Identify which cell holds the provided text, then report its [x, y] central coordinate. 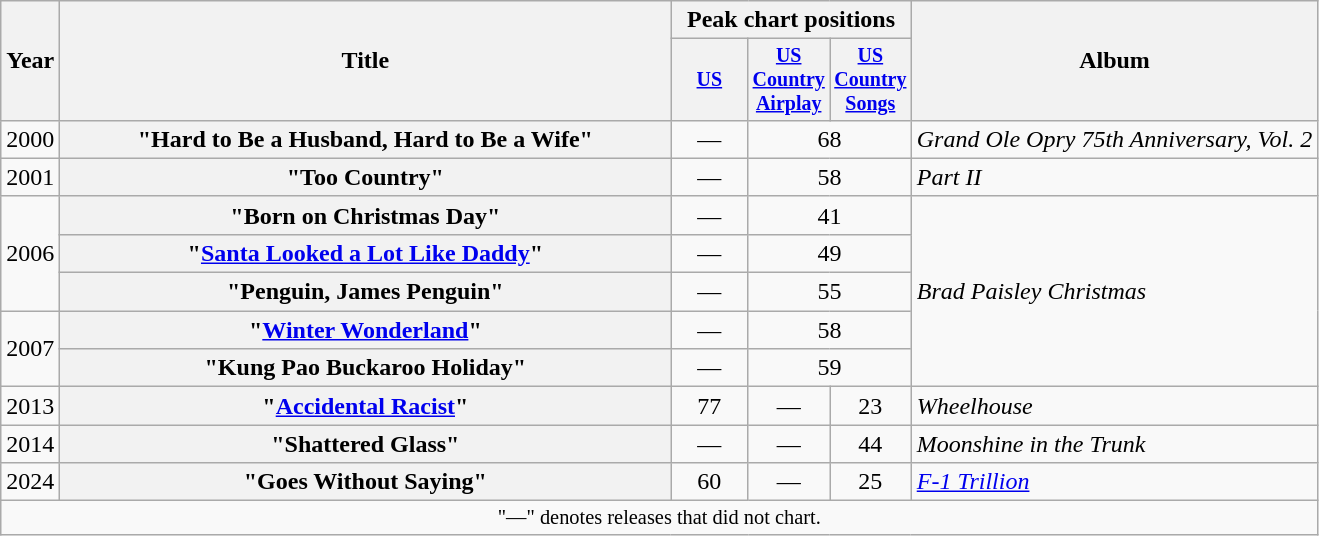
US [710, 80]
"Accidental Racist" [366, 406]
Part II [1114, 177]
2007 [30, 349]
Peak chart positions [791, 20]
2001 [30, 177]
US Country Songs [871, 80]
"Goes Without Saying" [366, 482]
2006 [30, 253]
2024 [30, 482]
59 [830, 368]
Year [30, 61]
49 [830, 253]
"Born on Christmas Day" [366, 215]
"Hard to Be a Husband, Hard to Be a Wife" [366, 139]
Title [366, 61]
77 [710, 406]
F-1 Trillion [1114, 482]
44 [871, 444]
Album [1114, 61]
60 [710, 482]
Moonshine in the Trunk [1114, 444]
Grand Ole Opry 75th Anniversary, Vol. 2 [1114, 139]
2013 [30, 406]
"Winter Wonderland" [366, 330]
"—" denotes releases that did not chart. [660, 518]
2000 [30, 139]
"Penguin, James Penguin" [366, 292]
"Kung Pao Buckaroo Holiday" [366, 368]
Wheelhouse [1114, 406]
55 [830, 292]
25 [871, 482]
68 [830, 139]
US Country Airplay [789, 80]
"Santa Looked a Lot Like Daddy" [366, 253]
23 [871, 406]
"Too Country" [366, 177]
41 [830, 215]
2014 [30, 444]
Brad Paisley Christmas [1114, 291]
"Shattered Glass" [366, 444]
